Locate the cell with the specified text and output its [X, Y] center coordinate. 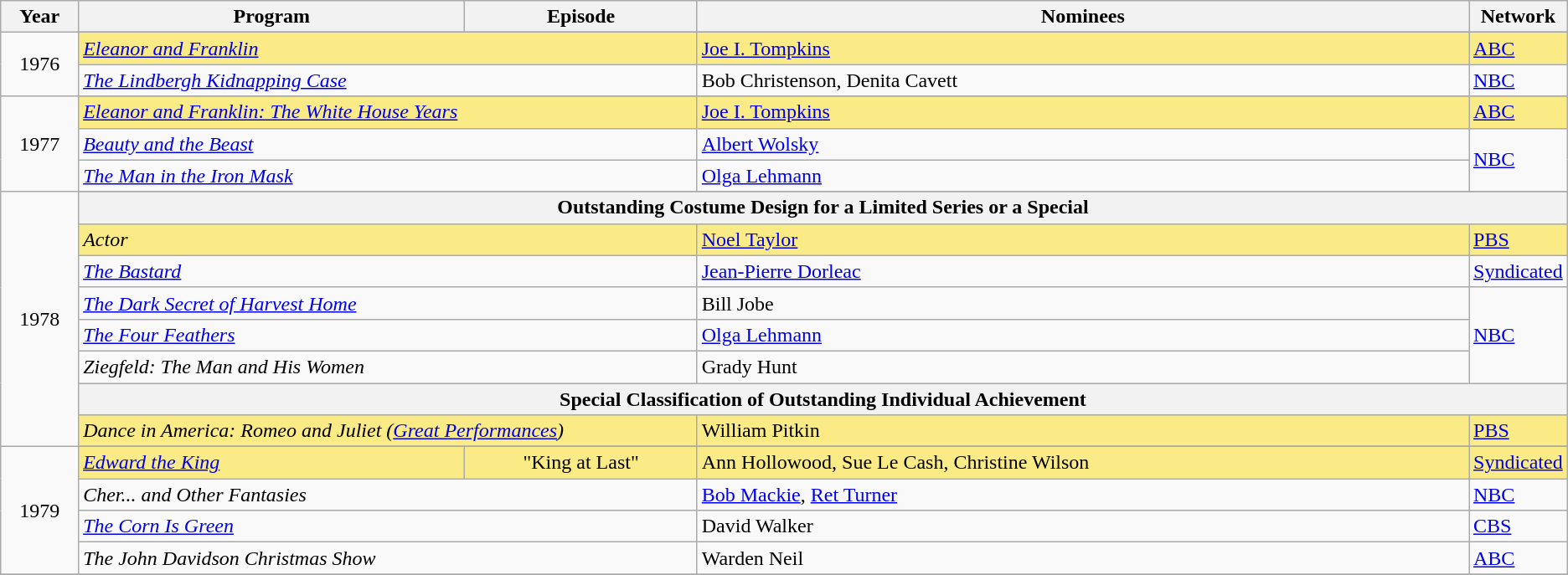
Bob Mackie, Ret Turner [1082, 495]
Eleanor and Franklin: The White House Years [389, 112]
Warden Neil [1082, 558]
Special Classification of Outstanding Individual Achievement [823, 399]
Jean-Pierre Dorleac [1082, 271]
Noel Taylor [1082, 239]
1976 [40, 64]
1977 [40, 144]
The Dark Secret of Harvest Home [389, 303]
William Pitkin [1082, 431]
Dance in America: Romeo and Juliet (Great Performances) [389, 431]
Edward the King [271, 463]
Cher... and Other Fantasies [389, 495]
Network [1519, 17]
Actor [389, 239]
Year [40, 17]
1978 [40, 319]
Grady Hunt [1082, 367]
The Corn Is Green [389, 526]
The Four Feathers [389, 335]
Outstanding Costume Design for a Limited Series or a Special [823, 208]
Bill Jobe [1082, 303]
Eleanor and Franklin [389, 49]
1979 [40, 511]
Program [271, 17]
David Walker [1082, 526]
The John Davidson Christmas Show [389, 558]
The Bastard [389, 271]
Bob Christenson, Denita Cavett [1082, 80]
"King at Last" [581, 463]
The Man in the Iron Mask [389, 176]
Nominees [1082, 17]
Beauty and the Beast [389, 144]
The Lindbergh Kidnapping Case [389, 80]
Albert Wolsky [1082, 144]
Ziegfeld: The Man and His Women [389, 367]
CBS [1519, 526]
Episode [581, 17]
Ann Hollowood, Sue Le Cash, Christine Wilson [1082, 463]
